Find where the given text appears and provide that cell's center as [X, Y] coordinate. 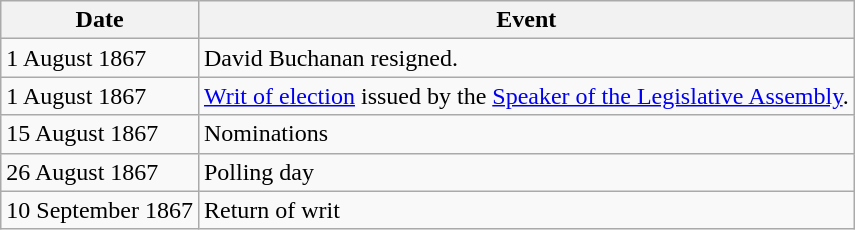
Date [100, 20]
Polling day [526, 172]
10 September 1867 [100, 210]
26 August 1867 [100, 172]
Nominations [526, 134]
Writ of election issued by the Speaker of the Legislative Assembly. [526, 96]
David Buchanan resigned. [526, 58]
Return of writ [526, 210]
15 August 1867 [100, 134]
Event [526, 20]
